Scan for the cell matching the given text and deliver its (X, Y) coordinate at center. 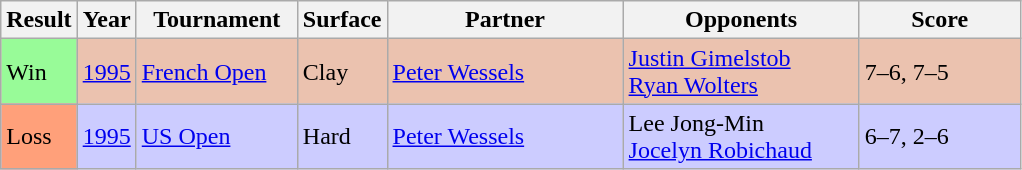
French Open (216, 72)
Partner (505, 20)
Loss (39, 136)
Hard (342, 136)
6–7, 2–6 (940, 136)
Score (940, 20)
US Open (216, 136)
Surface (342, 20)
Result (39, 20)
Year (106, 20)
Tournament (216, 20)
7–6, 7–5 (940, 72)
Opponents (741, 20)
Clay (342, 72)
Win (39, 72)
Justin Gimelstob Ryan Wolters (741, 72)
Lee Jong-Min Jocelyn Robichaud (741, 136)
